Find where the given text appears and provide that cell's center as [x, y] coordinate. 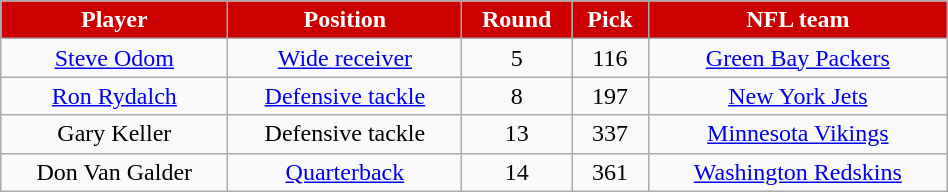
Washington Redskins [798, 172]
Quarterback [345, 172]
Minnesota Vikings [798, 134]
197 [610, 96]
Ron Rydalch [114, 96]
Wide receiver [345, 58]
8 [517, 96]
116 [610, 58]
New York Jets [798, 96]
NFL team [798, 20]
Pick [610, 20]
Steve Odom [114, 58]
Position [345, 20]
Green Bay Packers [798, 58]
Don Van Galder [114, 172]
Round [517, 20]
14 [517, 172]
361 [610, 172]
Gary Keller [114, 134]
5 [517, 58]
337 [610, 134]
Player [114, 20]
13 [517, 134]
